Output the [x, y] coordinate of the center of the cell containing the given text.  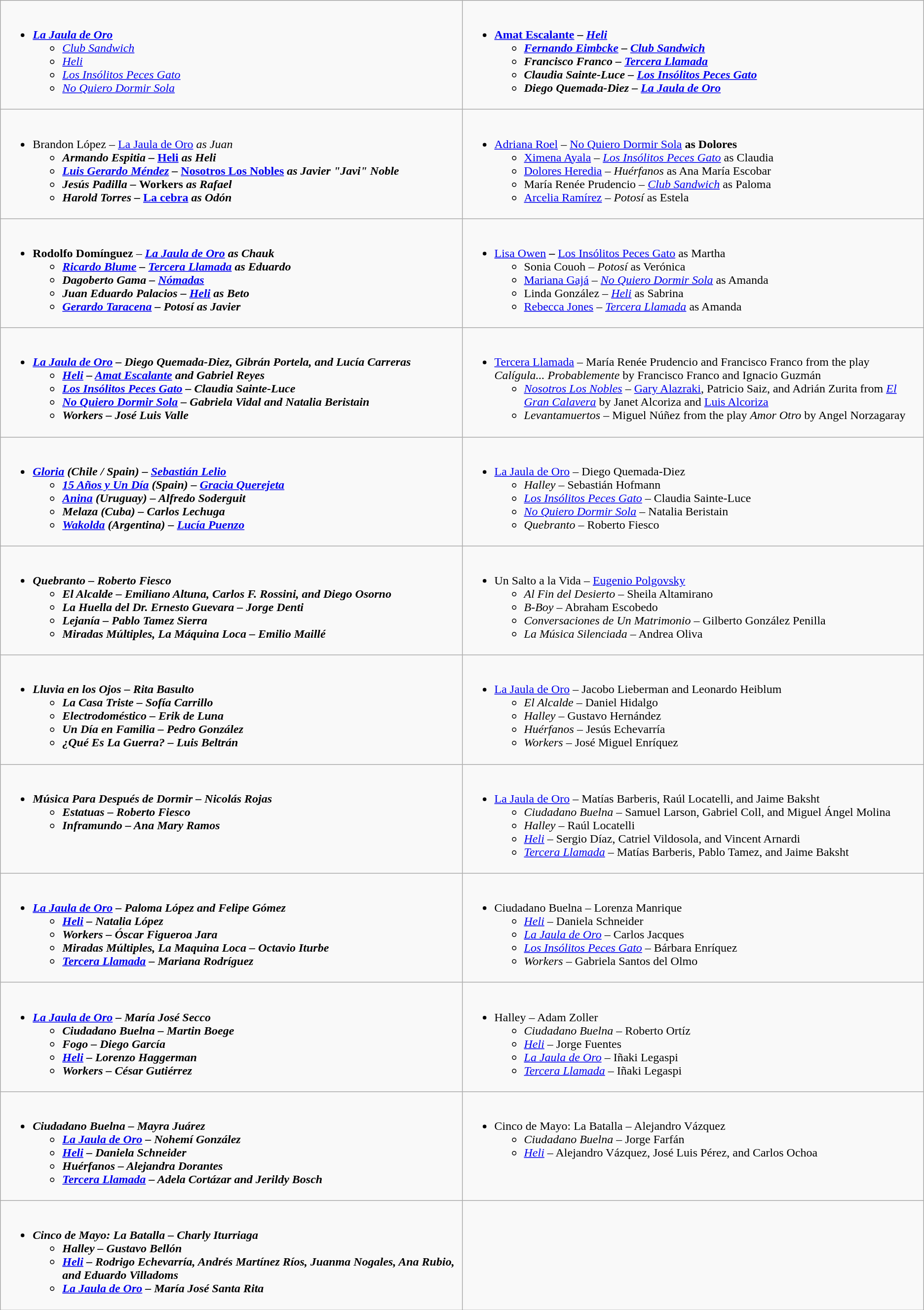
Música Para Después de Dormir – Nicolás RojasEstatuas – Roberto FiescoInframundo – Ana Mary Ramos [231, 818]
Cinco de Mayo: La Batalla – Alejandro VázquezCiudadano Buelna – Jorge FarfánHeli – Alejandro Vázquez, José Luis Pérez, and Carlos Ochoa [693, 1146]
Halley – Adam ZollerCiudadano Buelna – Roberto OrtízHeli – Jorge FuentesLa Jaula de Oro – Iñaki LegaspiTercera Llamada – Iñaki Legaspi [693, 1037]
La Jaula de Oro – María José SeccoCiudadano Buelna – Martin BoegeFogo – Diego GarcíaHeli – Lorenzo HaggermanWorkers – César Gutiérrez [231, 1037]
La Jaula de OroClub SandwichHeliLos Insólitos Peces GatoNo Quiero Dormir Sola [231, 55]
